Return [X, Y] of the center of cell containing provided text 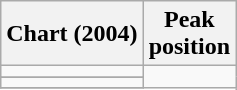
Chart (2004) [72, 34]
Peakposition [189, 34]
